Return the [x, y] coordinate for the center point of the cell that contains the specified text.  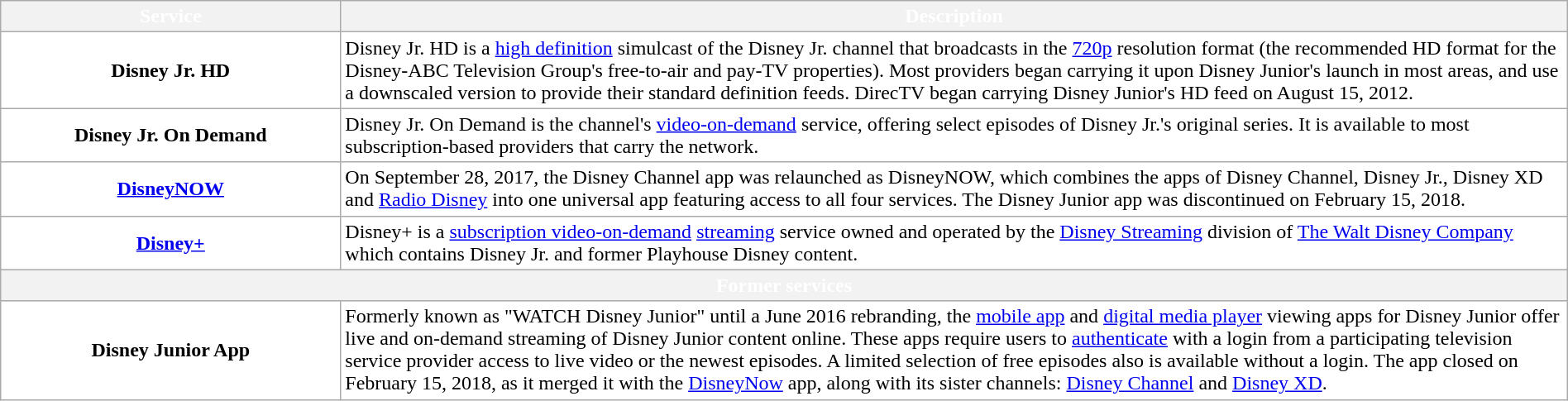
Disney Jr. On Demand [170, 136]
DisneyNOW [170, 189]
Service [170, 17]
Disney Jr. HD [170, 70]
Disney+ [170, 243]
Former services [784, 285]
Disney Junior App [170, 351]
Description [954, 17]
